Scan for the cell matching the given text and deliver its [x, y] coordinate at center. 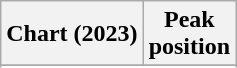
Peakposition [189, 34]
Chart (2023) [72, 34]
